For the text-containing cell, return its midpoint in (X, Y) coordinate format. 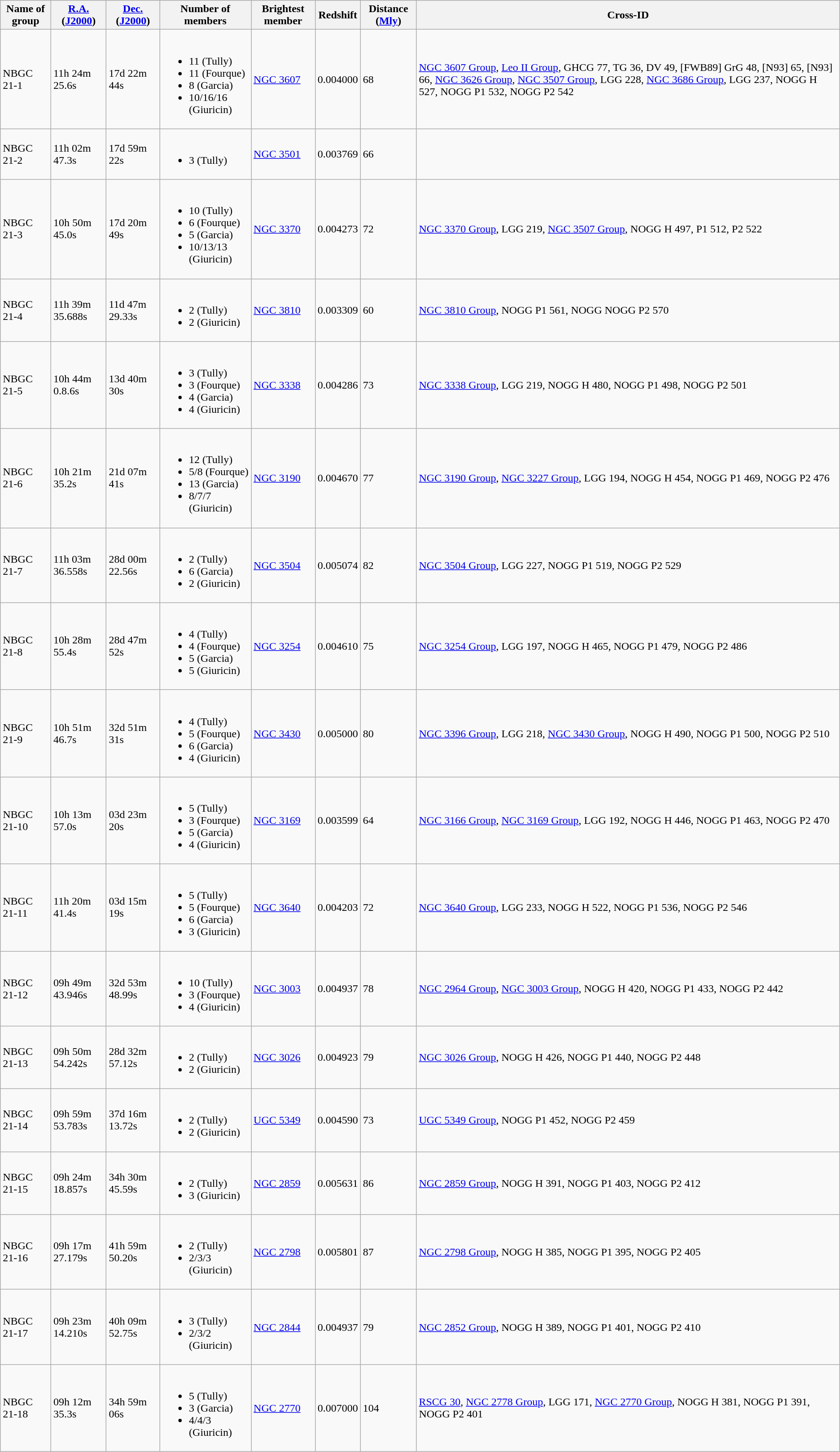
75 (389, 646)
NGC 3026 Group, NOGG H 426, NOGG P1 440, NOGG P2 448 (628, 1058)
4 (Tully)4 (Fourque)5 (Garcia)5 (Giuricin) (206, 646)
NGC 2770 (284, 1408)
NGC 2852 Group, NOGG H 389, NOGG P1 401, NOGG P2 410 (628, 1327)
34h 30m 45.59s (133, 1183)
09h 12m 35.3s (78, 1408)
NBGC 21-7 (26, 565)
40h 09m 52.75s (133, 1327)
NGC 2844 (284, 1327)
NGC 3504 Group, LGG 227, NOGG P1 519, NOGG P2 529 (628, 565)
09h 23m 14.210s (78, 1327)
0.005631 (337, 1183)
NBGC 21-17 (26, 1327)
5 (Tully)3 (Fourque)5 (Garcia)4 (Giuricin) (206, 820)
NBGC 21-12 (26, 989)
NBGC 21-6 (26, 478)
NGC 2798 Group, NOGG H 385, NOGG P1 395, NOGG P2 405 (628, 1252)
09h 49m 43.946s (78, 989)
NGC 3810 Group, NOGG P1 561, NOGG NOGG P2 570 (628, 310)
0.004610 (337, 646)
R.A. (J2000) (78, 15)
0.003309 (337, 310)
11h 39m 35.688s (78, 310)
17d 22m 44s (133, 79)
5 (Tully)3 (Garcia)4/4/3 (Giuricin) (206, 1408)
NGC 3640 (284, 907)
12 (Tully)5/8 (Fourque)13 (Garcia)8/7/7 (Giuricin) (206, 478)
Cross-ID (628, 15)
RSCG 30, NGC 2778 Group, LGG 171, NGC 2770 Group, NOGG H 381, NOGG P1 391, NOGG P2 401 (628, 1408)
10h 28m 55.4s (78, 646)
3 (Tully)3 (Fourque)4 (Garcia)4 (Giuricin) (206, 385)
0.004000 (337, 79)
11h 20m 41.4s (78, 907)
0.004670 (337, 478)
NGC 3026 (284, 1058)
NGC 2798 (284, 1252)
10 (Tully)6 (Fourque)5 (Garcia)10/13/13 (Giuricin) (206, 229)
NBGC 21-8 (26, 646)
0.004286 (337, 385)
82 (389, 565)
NGC 3396 Group, LGG 218, NGC 3430 Group, NOGG H 490, NOGG P1 500, NOGG P2 510 (628, 733)
10h 21m 35.2s (78, 478)
11h 24m 25.6s (78, 79)
NGC 3003 (284, 989)
NBGC 21-1 (26, 79)
5 (Tully)5 (Fourque)6 (Garcia)3 (Giuricin) (206, 907)
13d 40m 30s (133, 385)
NBGC 21-2 (26, 154)
0.004273 (337, 229)
0.004203 (337, 907)
3 (Tully)2/3/2 (Giuricin) (206, 1327)
Dec. (J2000) (133, 15)
0.003599 (337, 820)
28d 47m 52s (133, 646)
09h 24m 18.857s (78, 1183)
Distance (Mly) (389, 15)
21d 07m 41s (133, 478)
03d 23m 20s (133, 820)
NBGC 21-15 (26, 1183)
10h 44m 0.8.6s (78, 385)
37d 16m 13.72s (133, 1120)
11h 03m 36.558s (78, 565)
NBGC 21-13 (26, 1058)
2 (Tully)6 (Garcia)2 (Giuricin) (206, 565)
34h 59m 06s (133, 1408)
0.007000 (337, 1408)
17d 20m 49s (133, 229)
32d 53m 48.99s (133, 989)
NBGC 21-11 (26, 907)
10h 51m 46.7s (78, 733)
NGC 3640 Group, LGG 233, NOGG H 522, NOGG P1 536, NOGG P2 546 (628, 907)
60 (389, 310)
11h 02m 47.3s (78, 154)
10h 13m 57.0s (78, 820)
NGC 3254 Group, LGG 197, NOGG H 465, NOGG P1 479, NOGG P2 486 (628, 646)
28d 32m 57.12s (133, 1058)
NGC 3166 Group, NGC 3169 Group, LGG 192, NOGG H 446, NOGG P1 463, NOGG P2 470 (628, 820)
41h 59m 50.20s (133, 1252)
0.005000 (337, 733)
NBGC 21-14 (26, 1120)
10h 50m 45.0s (78, 229)
NGC 3370 (284, 229)
2 (Tully)3 (Giuricin) (206, 1183)
NGC 3607 (284, 79)
0.005074 (337, 565)
NGC 3430 (284, 733)
28d 00m 22.56s (133, 565)
17d 59m 22s (133, 154)
10 (Tully)3 (Fourque)4 (Giuricin) (206, 989)
87 (389, 1252)
77 (389, 478)
0.004590 (337, 1120)
NGC 3254 (284, 646)
NBGC 21-10 (26, 820)
NBGC 21-16 (26, 1252)
NGC 2964 Group, NGC 3003 Group, NOGG H 420, NOGG P1 433, NOGG P2 442 (628, 989)
104 (389, 1408)
66 (389, 154)
NGC 3504 (284, 565)
0.004923 (337, 1058)
NBGC 21-9 (26, 733)
68 (389, 79)
0.003769 (337, 154)
11d 47m 29.33s (133, 310)
NBGC 21-3 (26, 229)
4 (Tully)5 (Fourque)6 (Garcia)4 (Giuricin) (206, 733)
NGC 2859 Group, NOGG H 391, NOGG P1 403, NOGG P2 412 (628, 1183)
Name of group (26, 15)
NGC 3338 (284, 385)
Brightest member (284, 15)
Number of members (206, 15)
NGC 3190 (284, 478)
UGC 5349 (284, 1120)
UGC 5349 Group, NOGG P1 452, NOGG P2 459 (628, 1120)
NBGC 21-18 (26, 1408)
78 (389, 989)
NGC 3169 (284, 820)
32d 51m 31s (133, 733)
03d 15m 19s (133, 907)
NGC 3370 Group, LGG 219, NGC 3507 Group, NOGG H 497, P1 512, P2 522 (628, 229)
86 (389, 1183)
NGC 3190 Group, NGC 3227 Group, LGG 194, NOGG H 454, NOGG P1 469, NOGG P2 476 (628, 478)
NGC 3501 (284, 154)
09h 50m 54.242s (78, 1058)
3 (Tully) (206, 154)
11 (Tully)11 (Fourque)8 (Garcia)10/16/16 (Giuricin) (206, 79)
2 (Tully)2/3/3 (Giuricin) (206, 1252)
09h 59m 53.783s (78, 1120)
0.005801 (337, 1252)
NBGC 21-4 (26, 310)
NGC 3338 Group, LGG 219, NOGG H 480, NOGG P1 498, NOGG P2 501 (628, 385)
NGC 3810 (284, 310)
NGC 2859 (284, 1183)
NBGC 21-5 (26, 385)
80 (389, 733)
09h 17m 27.179s (78, 1252)
64 (389, 820)
Redshift (337, 15)
